Search for the cell housing the specified text and yield its [x, y] center coordinate. 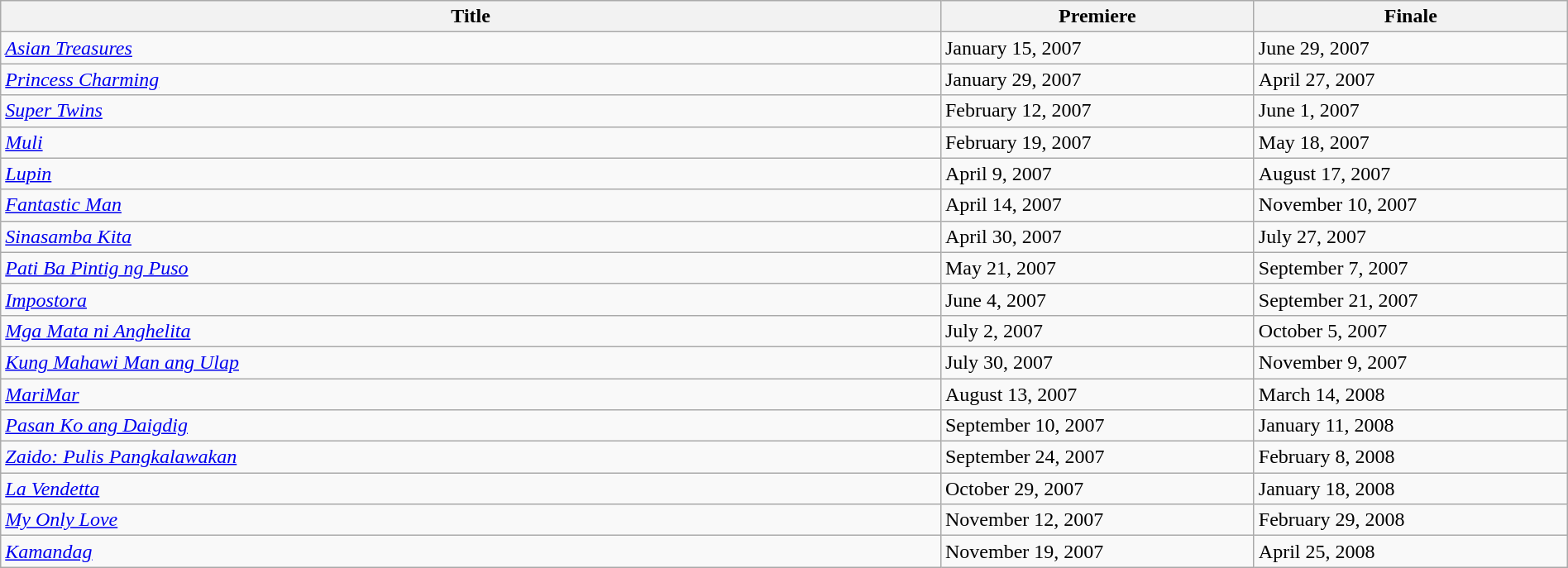
October 5, 2007 [1411, 331]
Impostora [471, 299]
Pasan Ko ang Daigdig [471, 426]
November 10, 2007 [1411, 205]
July 27, 2007 [1411, 236]
Kung Mahawi Man ang Ulap [471, 362]
La Vendetta [471, 489]
May 18, 2007 [1411, 142]
Finale [1411, 17]
July 30, 2007 [1097, 362]
June 1, 2007 [1411, 111]
February 8, 2008 [1411, 457]
MariMar [471, 394]
March 14, 2008 [1411, 394]
February 29, 2008 [1411, 520]
Lupin [471, 174]
February 12, 2007 [1097, 111]
April 30, 2007 [1097, 236]
Sinasamba Kita [471, 236]
Mga Mata ni Anghelita [471, 331]
Zaido: Pulis Pangkalawakan [471, 457]
August 17, 2007 [1411, 174]
September 7, 2007 [1411, 268]
January 15, 2007 [1097, 48]
Super Twins [471, 111]
My Only Love [471, 520]
May 21, 2007 [1097, 268]
Asian Treasures [471, 48]
Kamandag [471, 551]
June 4, 2007 [1097, 299]
June 29, 2007 [1411, 48]
Princess Charming [471, 79]
September 21, 2007 [1411, 299]
November 9, 2007 [1411, 362]
Pati Ba Pintig ng Puso [471, 268]
Fantastic Man [471, 205]
Muli [471, 142]
April 25, 2008 [1411, 551]
November 12, 2007 [1097, 520]
October 29, 2007 [1097, 489]
September 24, 2007 [1097, 457]
July 2, 2007 [1097, 331]
January 29, 2007 [1097, 79]
Title [471, 17]
April 14, 2007 [1097, 205]
February 19, 2007 [1097, 142]
November 19, 2007 [1097, 551]
Premiere [1097, 17]
January 18, 2008 [1411, 489]
August 13, 2007 [1097, 394]
April 27, 2007 [1411, 79]
January 11, 2008 [1411, 426]
April 9, 2007 [1097, 174]
September 10, 2007 [1097, 426]
